Return [X, Y] of the center of cell containing provided text 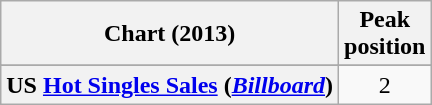
Chart (2013) [170, 34]
US Hot Singles Sales (Billboard) [170, 85]
Peakposition [385, 34]
2 [385, 85]
